Scan for the cell matching the given text and deliver its [X, Y] coordinate at center. 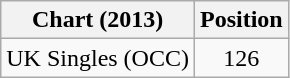
UK Singles (OCC) [98, 58]
126 [241, 58]
Chart (2013) [98, 20]
Position [241, 20]
